From the cell containing the given text, extract its center point as (X, Y) coordinate. 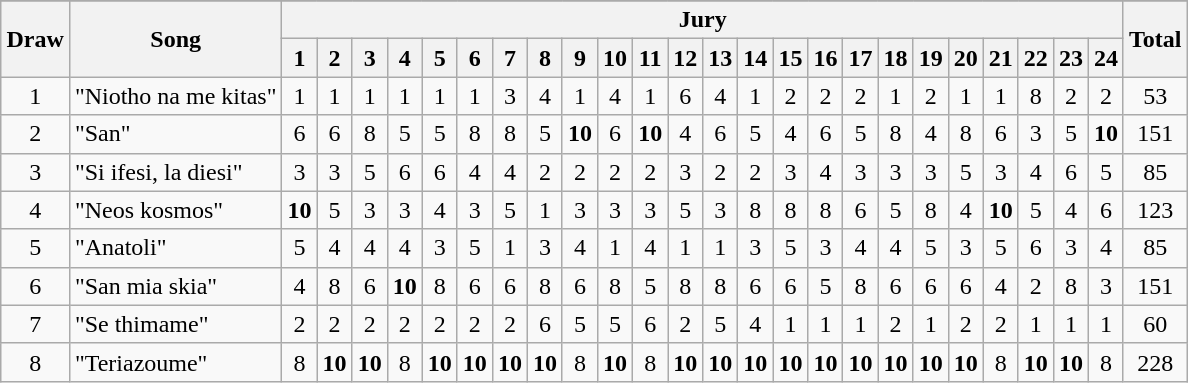
22 (1036, 58)
Jury (703, 20)
21 (1000, 58)
9 (580, 58)
12 (686, 58)
"Se thimame" (176, 324)
"Si ifesi, la diesi" (176, 172)
18 (896, 58)
"San" (176, 134)
Draw (35, 39)
"Niotho na me kitas" (176, 96)
53 (1155, 96)
123 (1155, 210)
13 (720, 58)
"San mia skia" (176, 286)
"Neos kosmos" (176, 210)
20 (966, 58)
24 (1106, 58)
17 (860, 58)
"Anatoli" (176, 248)
16 (826, 58)
Total (1155, 39)
19 (930, 58)
60 (1155, 324)
11 (650, 58)
"Teriazoume" (176, 362)
228 (1155, 362)
Song (176, 39)
15 (790, 58)
14 (756, 58)
23 (1070, 58)
